Capture the cell that displays the provided text and extract its [X, Y] central coordinate. 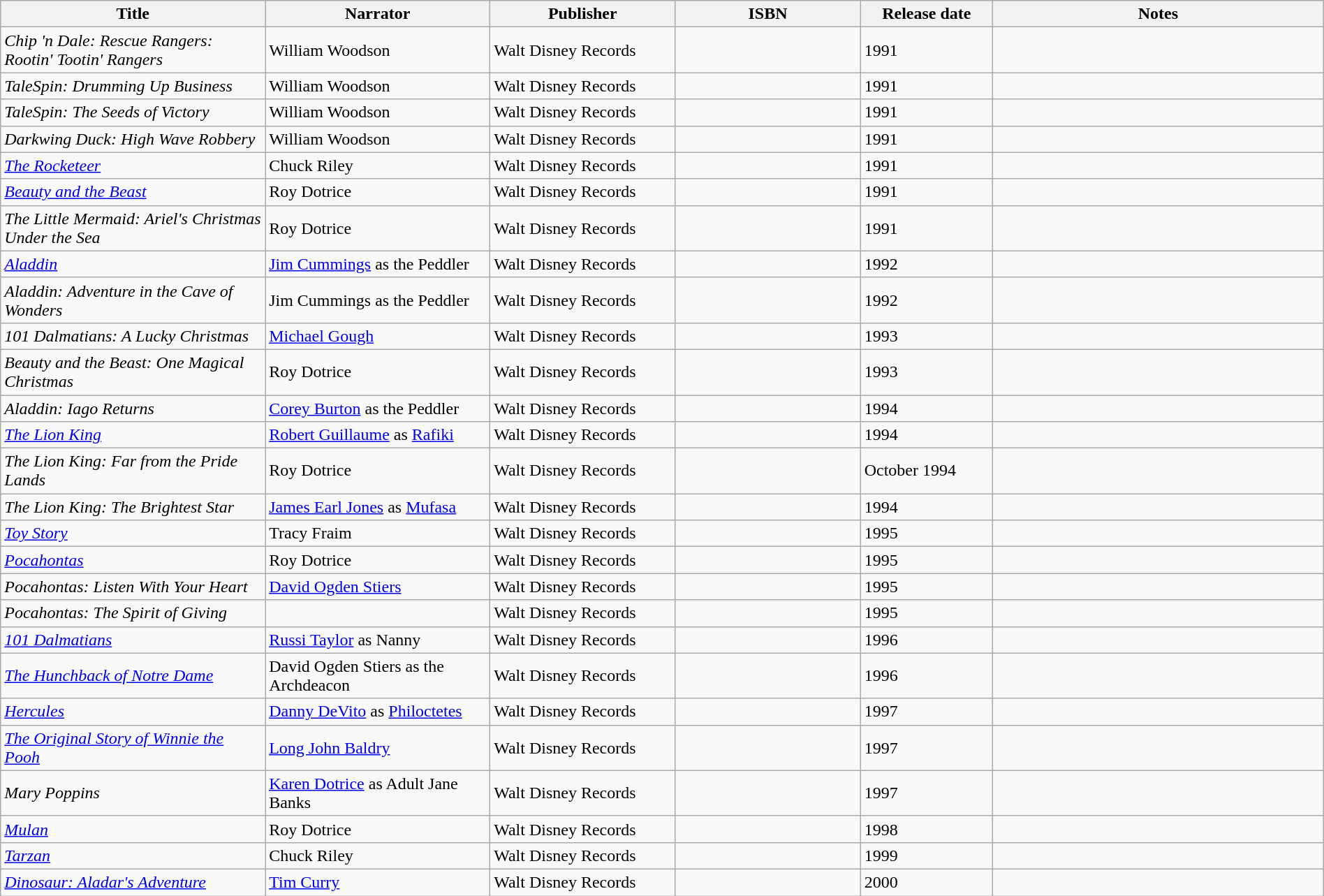
The Original Story of Winnie the Pooh [133, 747]
The Lion King [133, 435]
Tarzan [133, 855]
101 Dalmatians [133, 640]
1999 [926, 855]
Pocahontas [133, 560]
Notes [1158, 14]
Michael Gough [378, 336]
Pocahontas: Listen With Your Heart [133, 587]
Toy Story [133, 534]
Publisher [582, 14]
Russi Taylor as Nanny [378, 640]
1998 [926, 829]
Mulan [133, 829]
Corey Burton as the Peddler [378, 409]
The Lion King: Far from the Pride Lands [133, 471]
Tim Curry [378, 882]
Karen Dotrice as Adult Jane Banks [378, 793]
Mary Poppins [133, 793]
Darkwing Duck: High Wave Robbery [133, 139]
Release date [926, 14]
TaleSpin: The Seeds of Victory [133, 112]
The Lion King: The Brightest Star [133, 507]
Aladdin: Adventure in the Cave of Wonders [133, 300]
ISBN [768, 14]
Aladdin: Iago Returns [133, 409]
TaleSpin: Drumming Up Business [133, 86]
Long John Baldry [378, 747]
Danny DeVito as Philoctetes [378, 712]
Dinosaur: Aladar's Adventure [133, 882]
The Little Mermaid: Ariel's Christmas Under the Sea [133, 228]
Chip 'n Dale: Rescue Rangers: Rootin' Tootin' Rangers [133, 50]
David Ogden Stiers [378, 587]
The Hunchback of Notre Dame [133, 676]
Narrator [378, 14]
2000 [926, 882]
The Rocketeer [133, 166]
Hercules [133, 712]
Beauty and the Beast [133, 192]
James Earl Jones as Mufasa [378, 507]
Tracy Fraim [378, 534]
101 Dalmatians: A Lucky Christmas [133, 336]
Aladdin [133, 264]
Robert Guillaume as Rafiki [378, 435]
Beauty and the Beast: One Magical Christmas [133, 372]
David Ogden Stiers as the Archdeacon [378, 676]
Title [133, 14]
October 1994 [926, 471]
Pocahontas: The Spirit of Giving [133, 613]
